Scan for the cell matching the given text and deliver its (X, Y) coordinate at center. 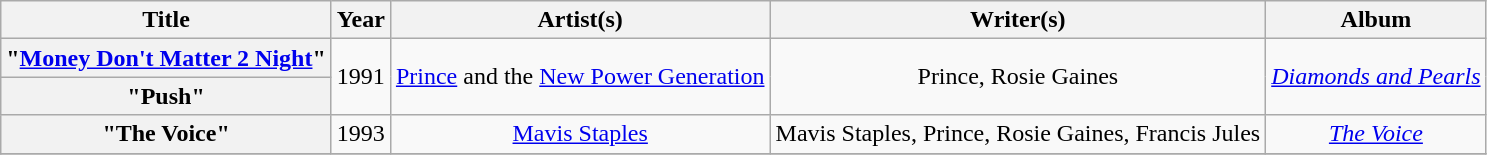
Mavis Staples (580, 134)
1993 (360, 134)
Year (360, 20)
Diamonds and Pearls (1376, 77)
Album (1376, 20)
Prince and the New Power Generation (580, 77)
Artist(s) (580, 20)
1991 (360, 77)
The Voice (1376, 134)
Title (166, 20)
Mavis Staples, Prince, Rosie Gaines, Francis Jules (1018, 134)
"Push" (166, 96)
Prince, Rosie Gaines (1018, 77)
"The Voice" (166, 134)
Writer(s) (1018, 20)
"Money Don't Matter 2 Night" (166, 58)
